Capture the cell that displays the provided text and extract its [X, Y] central coordinate. 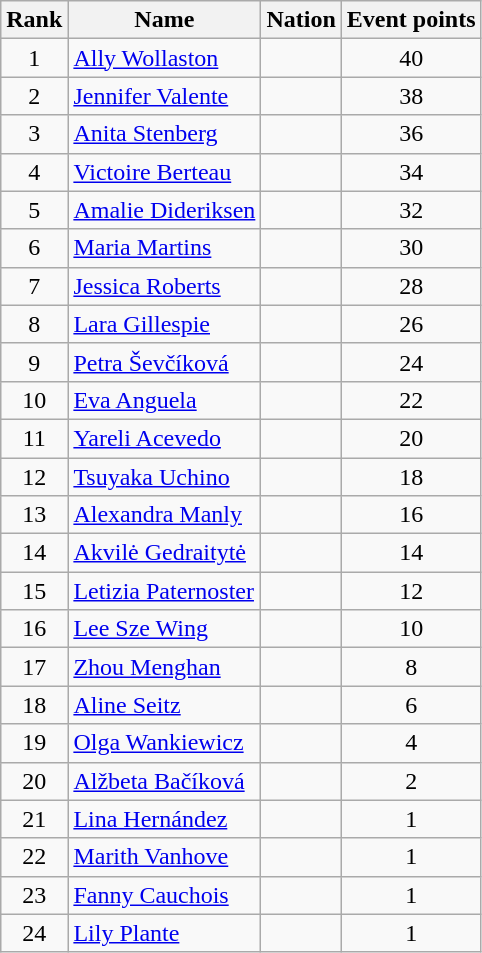
Eva Anguela [164, 400]
Tsuyaka Uchino [164, 477]
Lina Hernández [164, 819]
Aline Seitz [164, 705]
36 [411, 134]
Rank [34, 20]
23 [34, 895]
Lee Sze Wing [164, 629]
21 [34, 819]
Lara Gillespie [164, 324]
Jennifer Valente [164, 96]
11 [34, 438]
Yareli Acevedo [164, 438]
17 [34, 667]
Event points [411, 20]
7 [34, 286]
Ally Wollaston [164, 58]
Alexandra Manly [164, 515]
Victoire Berteau [164, 172]
Lily Plante [164, 933]
Marith Vanhove [164, 857]
40 [411, 58]
9 [34, 362]
32 [411, 210]
34 [411, 172]
13 [34, 515]
Zhou Menghan [164, 667]
28 [411, 286]
Fanny Cauchois [164, 895]
15 [34, 591]
Anita Stenberg [164, 134]
3 [34, 134]
19 [34, 743]
38 [411, 96]
Olga Wankiewicz [164, 743]
Alžbeta Bačíková [164, 781]
Jessica Roberts [164, 286]
Nation [301, 20]
Amalie Dideriksen [164, 210]
Maria Martins [164, 248]
Petra Ševčíková [164, 362]
Akvilė Gedraitytė [164, 553]
5 [34, 210]
Letizia Paternoster [164, 591]
30 [411, 248]
26 [411, 324]
Name [164, 20]
